Identify which cell holds the provided text, then report its [X, Y] central coordinate. 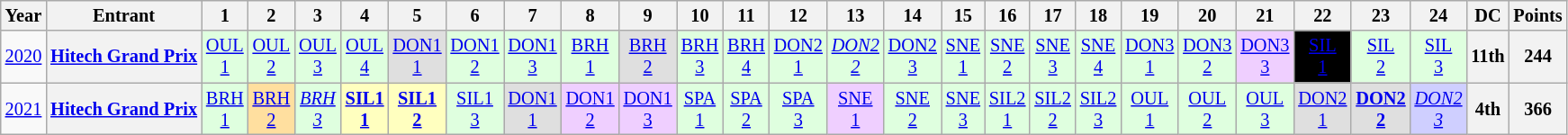
SIL23 [1098, 109]
3 [318, 15]
SPA2 [746, 109]
SIL2 [1381, 57]
OUL4 [365, 57]
12 [798, 15]
18 [1098, 15]
8 [590, 15]
22 [1322, 15]
SIL21 [1007, 109]
SIL22 [1052, 109]
10 [700, 15]
2021 [23, 109]
366 [1538, 109]
Points [1538, 15]
9 [648, 15]
SIL3 [1438, 57]
SPA1 [700, 109]
Entrant [124, 15]
11th [1487, 57]
SIL11 [365, 109]
19 [1149, 15]
DON33 [1265, 57]
1 [225, 15]
24 [1438, 15]
SIL12 [417, 109]
7 [533, 15]
21 [1265, 15]
SIL1 [1322, 57]
SPA3 [798, 109]
13 [855, 15]
SIL13 [474, 109]
SNE4 [1098, 57]
6 [474, 15]
DON31 [1149, 57]
DON32 [1207, 57]
23 [1381, 15]
244 [1538, 57]
BRH4 [746, 57]
Year [23, 15]
DC [1487, 15]
2020 [23, 57]
14 [913, 15]
16 [1007, 15]
4 [365, 15]
2 [272, 15]
4th [1487, 109]
15 [963, 15]
11 [746, 15]
5 [417, 15]
17 [1052, 15]
20 [1207, 15]
